Capture the cell that displays the provided text and extract its (x, y) central coordinate. 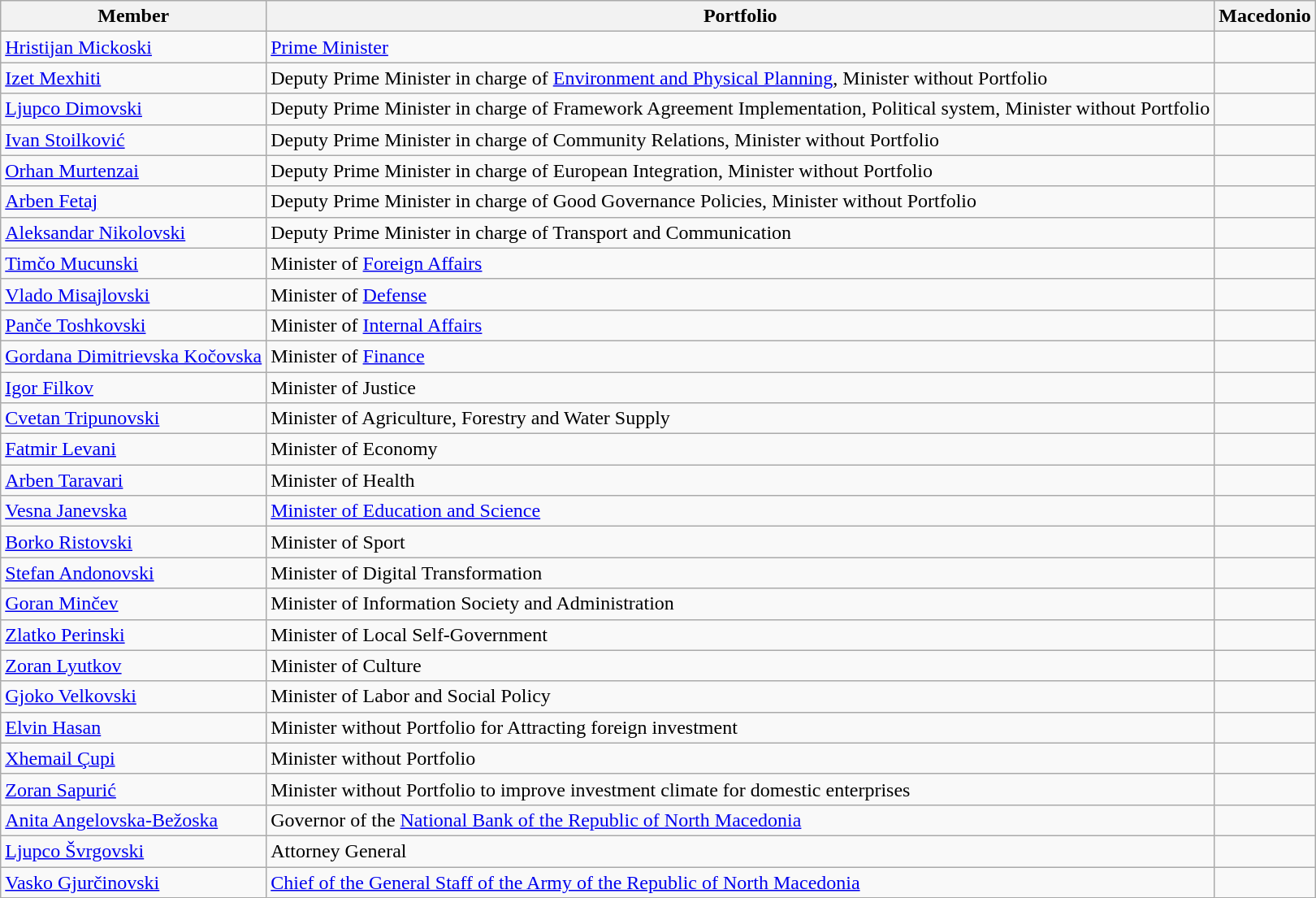
Minister of Agriculture, Forestry and Water Supply (741, 419)
Minister without Portfolio for Attracting foreign investment (741, 727)
Prime Minister (741, 47)
Deputy Prime Minister in charge of Environment and Physical Planning, Minister without Portfolio (741, 78)
Deputy Prime Minister in charge of Transport and Communication (741, 232)
Deputy Prime Minister in charge of Framework Agreement Implementation, Political system, Minister without Portfolio (741, 109)
Orhan Murtenzai (133, 171)
Deputy Prime Minister in charge of Good Governance Policies, Minister without Portfolio (741, 202)
Minister of Health (741, 480)
Attorney General (741, 851)
Minister of Sport (741, 542)
Ljupco Švrgovski (133, 851)
Goran Minčev (133, 604)
Gordana Dimitrievska Kočovska (133, 356)
Stefan Andonovski (133, 573)
Hristijan Mickoski (133, 47)
Minister of Economy (741, 449)
Minister of Culture (741, 666)
Minister of Education and Science (741, 511)
Member (133, 16)
Minister of Information Society and Administration (741, 604)
Aleksandar Nikolovski (133, 232)
Chief of the General Staff of the Army of the Republic of North Macedonia (741, 882)
Anita Angelovska-Bežoska (133, 820)
Minister of Internal Affairs (741, 325)
Igor Filkov (133, 388)
Elvin Hasan (133, 727)
Vlado Misajlovski (133, 294)
Fatmir Levani (133, 449)
Minister of Local Self-Government (741, 635)
Vesna Janevska (133, 511)
Portfolio (741, 16)
Zoran Sapurić (133, 789)
Gjoko Velkovski (133, 696)
Arben Taravari (133, 480)
Minister of Labor and Social Policy (741, 696)
Minister without Portfolio to improve investment climate for domestic enterprises (741, 789)
Xhemail Çupi (133, 758)
Vasko Gjurčinovski (133, 882)
Minister of Foreign Affairs (741, 263)
Panče Toshkovski (133, 325)
Ljupco Dimovski (133, 109)
Minister of Digital Transformation (741, 573)
Arben Fetaj (133, 202)
Deputy Prime Minister in charge of European Integration, Minister without Portfolio (741, 171)
Cvetan Tripunovski (133, 419)
Minister without Portfolio (741, 758)
Minister of Justice (741, 388)
Izet Mexhiti (133, 78)
Zlatko Perinski (133, 635)
Deputy Prime Minister in charge of Community Relations, Minister without Portfolio (741, 140)
Minister of Finance (741, 356)
Governor of the National Bank of the Republic of North Macedonia (741, 820)
Minister of Defense (741, 294)
Macedonio (1265, 16)
Ivan Stoilković (133, 140)
Borko Ristovski (133, 542)
Timčo Mucunski (133, 263)
Zoran Lyutkov (133, 666)
